Scan for the cell matching the given text and deliver its (x, y) coordinate at center. 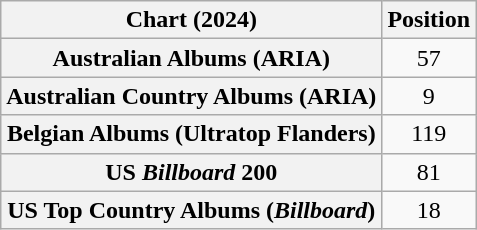
9 (429, 96)
Belgian Albums (Ultratop Flanders) (192, 134)
Australian Albums (ARIA) (192, 58)
Australian Country Albums (ARIA) (192, 96)
US Top Country Albums (Billboard) (192, 210)
57 (429, 58)
Position (429, 20)
18 (429, 210)
US Billboard 200 (192, 172)
81 (429, 172)
Chart (2024) (192, 20)
119 (429, 134)
